Search for the cell housing the specified text and yield its [x, y] center coordinate. 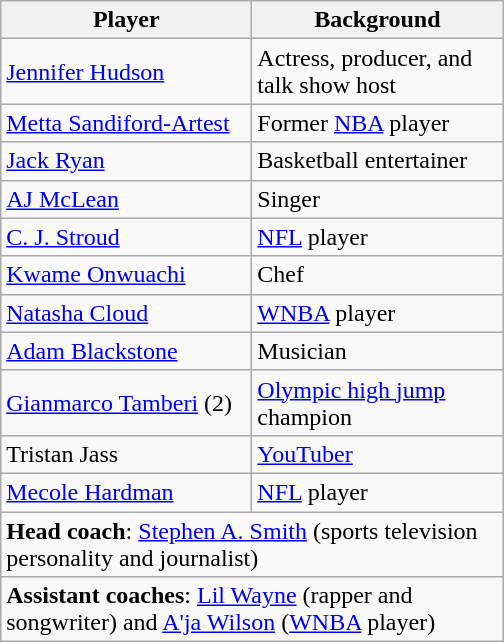
Former NBA player [378, 123]
Basketball entertainer [378, 161]
Kwame Onwuachi [126, 275]
Olympic high jump champion [378, 402]
Adam Blackstone [126, 351]
AJ McLean [126, 199]
Singer [378, 199]
Gianmarco Tamberi (2) [126, 402]
Actress, producer, and talk show host [378, 72]
Jennifer Hudson [126, 72]
Background [378, 20]
Chef [378, 275]
WNBA player [378, 313]
Natasha Cloud [126, 313]
YouTuber [378, 454]
C. J. Stroud [126, 237]
Jack Ryan [126, 161]
Assistant coaches: Lil Wayne (rapper and songwriter) and A'ja Wilson (WNBA player) [252, 610]
Musician [378, 351]
Metta Sandiford-Artest [126, 123]
Mecole Hardman [126, 492]
Head coach: Stephen A. Smith (sports television personality and journalist) [252, 544]
Tristan Jass [126, 454]
Player [126, 20]
